Capture the cell that displays the provided text and extract its [x, y] central coordinate. 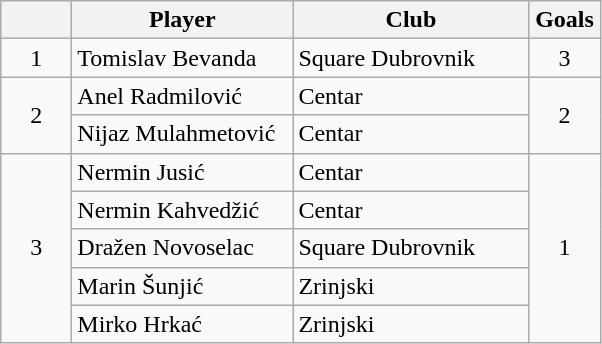
Nijaz Mulahmetović [182, 134]
Player [182, 20]
Tomislav Bevanda [182, 58]
Goals [564, 20]
Nermin Kahvedžić [182, 210]
Mirko Hrkać [182, 324]
Anel Radmilović [182, 96]
Marin Šunjić [182, 286]
Nermin Jusić [182, 172]
Dražen Novoselac [182, 248]
Club [411, 20]
